Capture the cell that displays the provided text and extract its [X, Y] central coordinate. 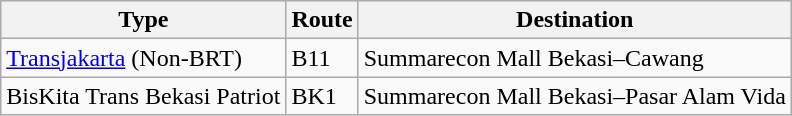
Summarecon Mall Bekasi–Cawang [574, 58]
Destination [574, 20]
BK1 [322, 96]
B11 [322, 58]
Transjakarta (Non-BRT) [144, 58]
BisKita Trans Bekasi Patriot [144, 96]
Summarecon Mall Bekasi–Pasar Alam Vida [574, 96]
Route [322, 20]
Type [144, 20]
